Output the (x, y) coordinate of the center of the cell containing the given text.  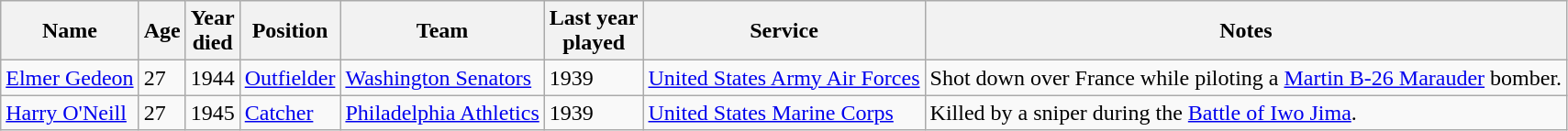
1945 (213, 113)
Outfielder (290, 78)
Harry O'Neill (70, 113)
United States Marine Corps (784, 113)
Killed by a sniper during the Battle of Iwo Jima. (1246, 113)
Position (290, 31)
Elmer Gedeon (70, 78)
Last yearplayed (594, 31)
Washington Senators (442, 78)
Service (784, 31)
Shot down over France while piloting a Martin B-26 Marauder bomber. (1246, 78)
1944 (213, 78)
Philadelphia Athletics (442, 113)
Name (70, 31)
Yeardied (213, 31)
Notes (1246, 31)
United States Army Air Forces (784, 78)
Team (442, 31)
Age (161, 31)
Catcher (290, 113)
